Identify which cell holds the provided text, then report its [x, y] central coordinate. 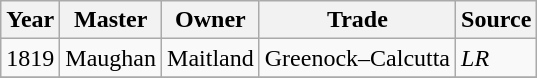
Source [496, 20]
Master [111, 20]
Year [30, 20]
LR [496, 58]
Trade [357, 20]
Maughan [111, 58]
1819 [30, 58]
Greenock–Calcutta [357, 58]
Maitland [211, 58]
Owner [211, 20]
